Extract the [X, Y] coordinate from the center of the cell holding the provided text.  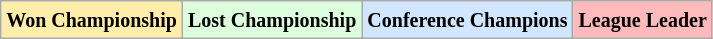
Won Championship [92, 20]
League Leader [642, 20]
Conference Champions [468, 20]
Lost Championship [272, 20]
